Find where the given text appears and provide that cell's center as [x, y] coordinate. 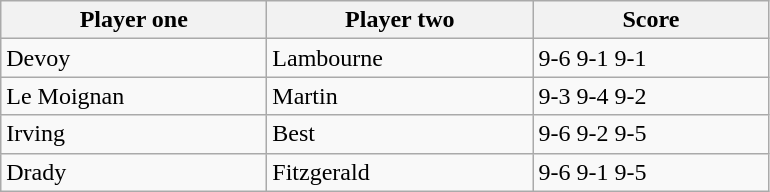
9-6 9-1 9-1 [651, 58]
Le Moignan [134, 96]
Martin [400, 96]
Player two [400, 20]
Irving [134, 134]
Drady [134, 172]
9-6 9-2 9-5 [651, 134]
Devoy [134, 58]
Lambourne [400, 58]
Score [651, 20]
Best [400, 134]
9-3 9-4 9-2 [651, 96]
Player one [134, 20]
9-6 9-1 9-5 [651, 172]
Fitzgerald [400, 172]
